Locate the cell with the specified text and output its (X, Y) center coordinate. 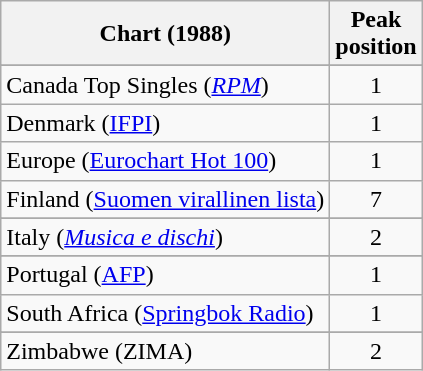
Finland (Suomen virallinen lista) (166, 199)
Peakposition (376, 34)
Zimbabwe (ZIMA) (166, 351)
Chart (1988) (166, 34)
Denmark (IFPI) (166, 123)
Europe (Eurochart Hot 100) (166, 161)
7 (376, 199)
Portugal (AFP) (166, 275)
Canada Top Singles (RPM) (166, 85)
South Africa (Springbok Radio) (166, 313)
Italy (Musica e dischi) (166, 237)
